Pinpoint the cell where the given text exists, returning its (x, y) midpoint coordinate. 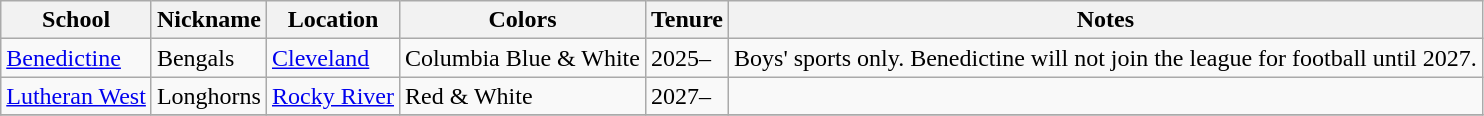
Nickname (208, 20)
Red & White (523, 96)
Boys' sports only. Benedictine will not join the league for football until 2027. (1106, 58)
Columbia Blue & White (523, 58)
Cleveland (332, 58)
School (76, 20)
2025– (686, 58)
Notes (1106, 20)
Location (332, 20)
Benedictine (76, 58)
Colors (523, 20)
Bengals (208, 58)
Tenure (686, 20)
2027– (686, 96)
Rocky River (332, 96)
Longhorns (208, 96)
Lutheran West (76, 96)
